Determine the (x, y) coordinate at the center of the cell enclosing the given text.  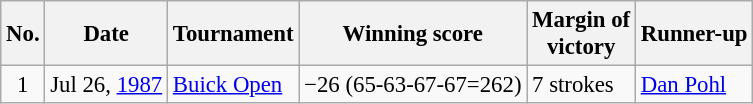
1 (23, 85)
Dan Pohl (694, 85)
Winning score (413, 34)
Date (106, 34)
Tournament (234, 34)
No. (23, 34)
−26 (65-63-67-67=262) (413, 85)
Margin ofvictory (582, 34)
Runner-up (694, 34)
Jul 26, 1987 (106, 85)
Buick Open (234, 85)
7 strokes (582, 85)
